Extract the (X, Y) coordinate from the center of the cell holding the provided text.  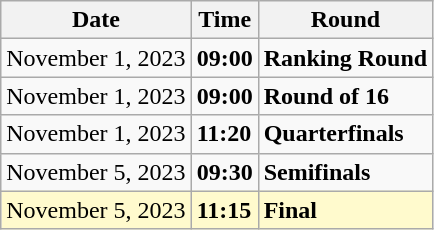
Date (96, 20)
11:20 (224, 134)
Quarterfinals (345, 134)
Round of 16 (345, 96)
Final (345, 210)
Ranking Round (345, 58)
Round (345, 20)
Time (224, 20)
11:15 (224, 210)
09:30 (224, 172)
Semifinals (345, 172)
